Pinpoint the cell where the given text exists, returning its [x, y] midpoint coordinate. 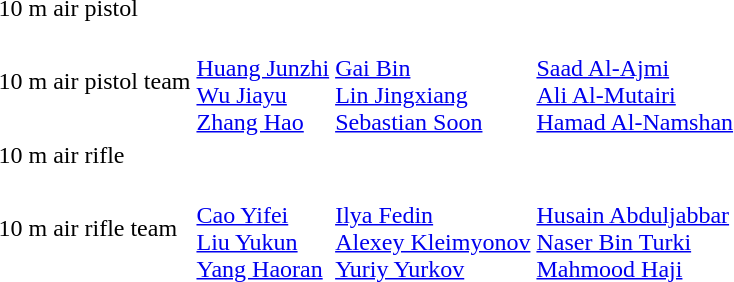
Gai BinLin JingxiangSebastian Soon [433, 82]
Huang JunzhiWu JiayuZhang Hao [263, 82]
